Provide the (X, Y) coordinate of the cell's center where the given text is located.  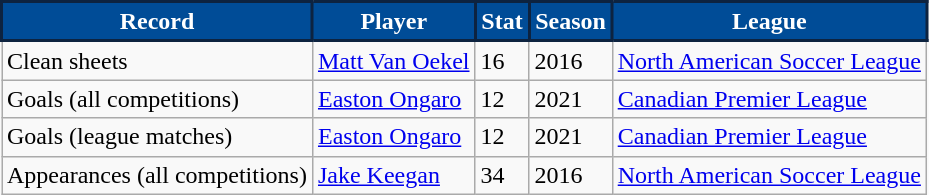
Clean sheets (158, 60)
Stat (502, 22)
Record (158, 22)
Goals (league matches) (158, 137)
Season (570, 22)
Matt Van Oekel (394, 60)
Appearances (all competitions) (158, 175)
Player (394, 22)
34 (502, 175)
Jake Keegan (394, 175)
Goals (all competitions) (158, 99)
League (769, 22)
16 (502, 60)
